Capture the cell that displays the provided text and extract its [x, y] central coordinate. 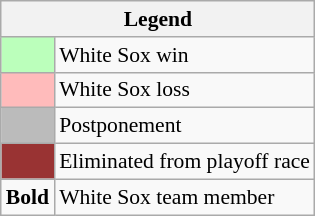
White Sox loss [184, 90]
Postponement [184, 126]
White Sox team member [184, 197]
Eliminated from playoff race [184, 162]
Legend [158, 19]
Bold [28, 197]
White Sox win [184, 55]
